Return the (X, Y) coordinate for the center point of the cell that contains the specified text.  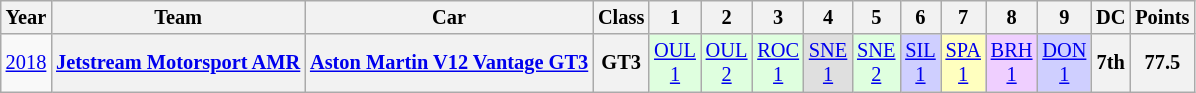
BRH1 (1012, 63)
4 (828, 17)
Team (178, 17)
OUL1 (675, 63)
Class (621, 17)
2018 (26, 63)
6 (920, 17)
DC (1110, 17)
1 (675, 17)
OUL2 (727, 63)
7 (964, 17)
Jetstream Motorsport AMR (178, 63)
SPA1 (964, 63)
9 (1064, 17)
ROC1 (778, 63)
SNE1 (828, 63)
Car (449, 17)
5 (876, 17)
SNE2 (876, 63)
Year (26, 17)
Aston Martin V12 Vantage GT3 (449, 63)
DON1 (1064, 63)
Points (1162, 17)
GT3 (621, 63)
7th (1110, 63)
77.5 (1162, 63)
SIL1 (920, 63)
3 (778, 17)
2 (727, 17)
8 (1012, 17)
